For the text-containing cell, return its midpoint in [X, Y] coordinate format. 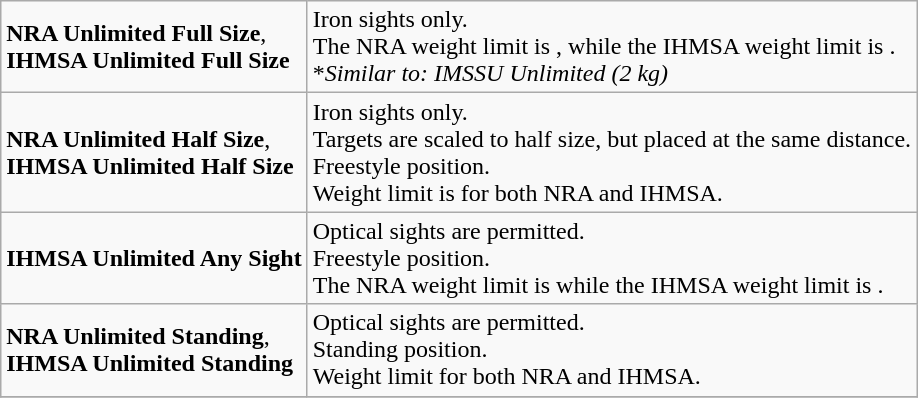
NRA Unlimited Full Size, IHMSA Unlimited Full Size [154, 47]
Optical sights are permitted. Freestyle position. The NRA weight limit is while the IHMSA weight limit is . [612, 258]
Optical sights are permitted. Standing position. Weight limit for both NRA and IHMSA. [612, 350]
NRA Unlimited Standing, IHMSA Unlimited Standing [154, 350]
IHMSA Unlimited Any Sight [154, 258]
Iron sights only. Targets are scaled to half size, but placed at the same distance. Freestyle position. Weight limit is for both NRA and IHMSA. [612, 152]
Iron sights only. The NRA weight limit is , while the IHMSA weight limit is . *Similar to: IMSSU Unlimited (2 kg) [612, 47]
NRA Unlimited Half Size, IHMSA Unlimited Half Size [154, 152]
